Scan for the cell matching the given text and deliver its [x, y] coordinate at center. 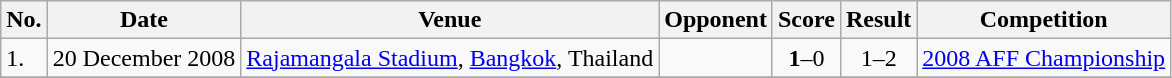
Competition [1044, 20]
Result [878, 20]
1–0 [806, 58]
Score [806, 20]
Opponent [716, 20]
Venue [450, 20]
20 December 2008 [144, 58]
1–2 [878, 58]
Rajamangala Stadium, Bangkok, Thailand [450, 58]
1. [24, 58]
2008 AFF Championship [1044, 58]
No. [24, 20]
Date [144, 20]
